For the text-containing cell, return its midpoint in (x, y) coordinate format. 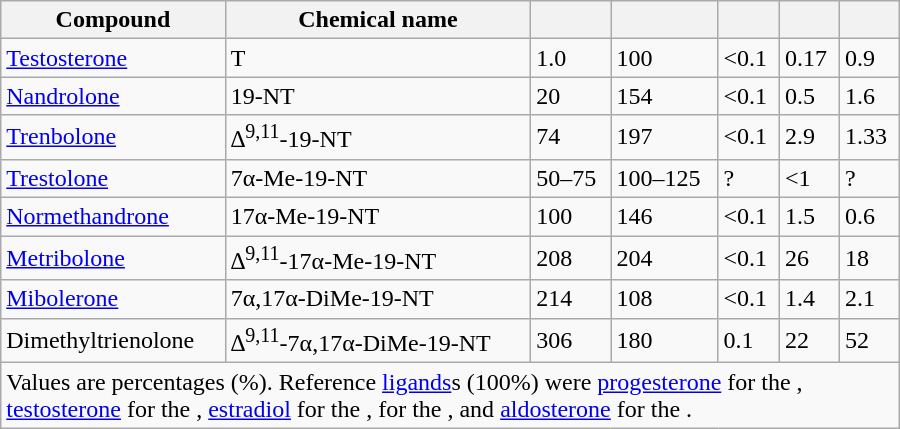
1.4 (810, 299)
Mibolerone (113, 299)
20 (571, 96)
T (378, 58)
154 (664, 96)
204 (664, 258)
Trestolone (113, 178)
∆9,11-7α,17α-DiMe-19-NT (378, 340)
Normethandrone (113, 217)
7α-Me-19-NT (378, 178)
100–125 (664, 178)
Chemical name (378, 20)
1.5 (810, 217)
0.5 (810, 96)
Dimethyltrienolone (113, 340)
0.9 (869, 58)
2.9 (810, 138)
50–75 (571, 178)
146 (664, 217)
19-NT (378, 96)
306 (571, 340)
7α,17α-DiMe-19-NT (378, 299)
197 (664, 138)
0.17 (810, 58)
Compound (113, 20)
∆9,11-17α-Me-19-NT (378, 258)
214 (571, 299)
0.1 (749, 340)
26 (810, 258)
1.6 (869, 96)
74 (571, 138)
1.33 (869, 138)
2.1 (869, 299)
1.0 (571, 58)
18 (869, 258)
22 (810, 340)
0.6 (869, 217)
Testosterone (113, 58)
Metribolone (113, 258)
52 (869, 340)
∆9,11-19-NT (378, 138)
Trenbolone (113, 138)
<1 (810, 178)
208 (571, 258)
Nandrolone (113, 96)
17α-Me-19-NT (378, 217)
180 (664, 340)
108 (664, 299)
